For the text-containing cell, return its midpoint in (x, y) coordinate format. 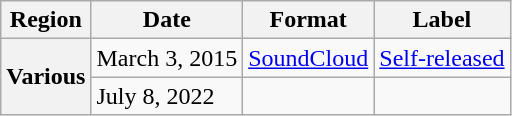
March 3, 2015 (167, 58)
SoundCloud (308, 58)
Various (46, 77)
Label (442, 20)
Region (46, 20)
Self-released (442, 58)
Date (167, 20)
July 8, 2022 (167, 96)
Format (308, 20)
